Determine the [X, Y] coordinate at the center of the cell enclosing the given text.  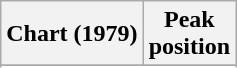
Peakposition [189, 34]
Chart (1979) [72, 34]
